Return [X, Y] of the center of cell containing provided text 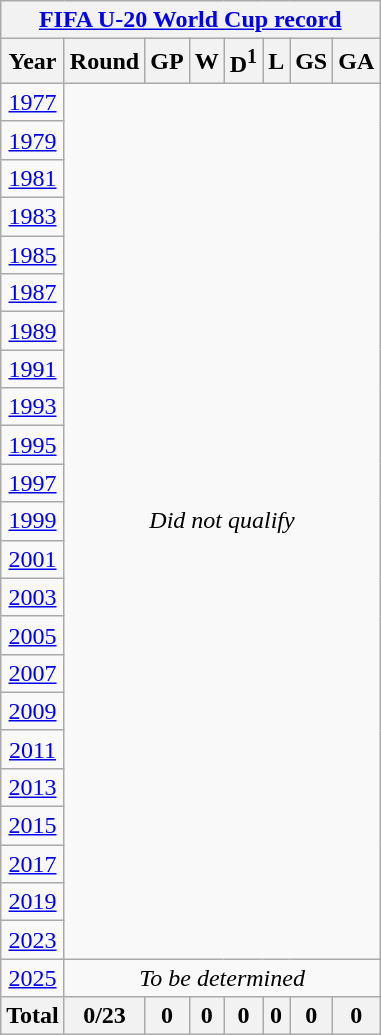
1981 [33, 178]
1985 [33, 255]
1999 [33, 521]
1987 [33, 293]
2019 [33, 902]
To be determined [222, 978]
2017 [33, 864]
Year [33, 62]
W [206, 62]
1991 [33, 369]
2023 [33, 940]
1995 [33, 445]
Did not qualify [222, 520]
GS [312, 62]
GA [356, 62]
FIFA U-20 World Cup record [190, 20]
Round [104, 62]
2001 [33, 559]
Total [33, 1016]
1989 [33, 331]
1997 [33, 483]
1993 [33, 407]
GP [167, 62]
1979 [33, 140]
2015 [33, 826]
2005 [33, 635]
2013 [33, 787]
2003 [33, 597]
2011 [33, 749]
2025 [33, 978]
0/23 [104, 1016]
D1 [243, 62]
1983 [33, 217]
2007 [33, 673]
1977 [33, 102]
2009 [33, 711]
L [276, 62]
